Scan for the cell matching the given text and deliver its (x, y) coordinate at center. 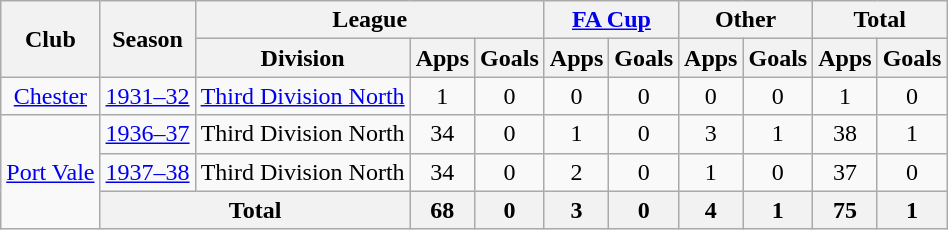
Chester (50, 96)
1936–37 (148, 134)
Division (302, 58)
68 (442, 210)
4 (711, 210)
1931–32 (148, 96)
Season (148, 39)
Other (746, 20)
37 (845, 172)
League (370, 20)
FA Cup (611, 20)
Club (50, 39)
2 (576, 172)
1937–38 (148, 172)
75 (845, 210)
Port Vale (50, 172)
38 (845, 134)
